From the cell containing the given text, extract its center point as [X, Y] coordinate. 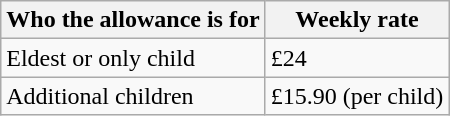
£15.90 (per child) [357, 96]
£24 [357, 58]
Weekly rate [357, 20]
Eldest or only child [133, 58]
Additional children [133, 96]
Who the allowance is for [133, 20]
